Detect which cell encompasses the target text, then output its (X, Y) center coordinate. 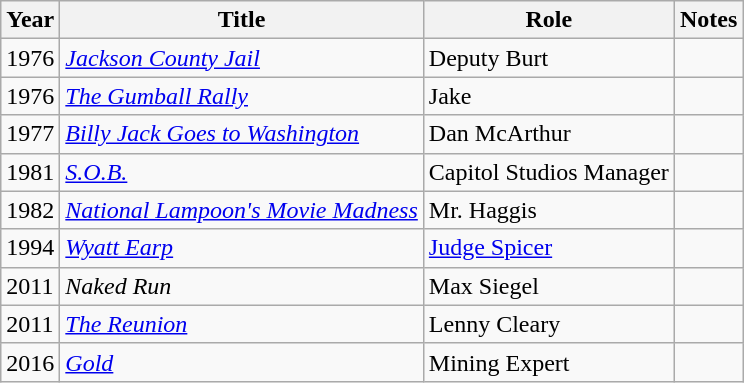
Mining Expert (548, 362)
1994 (30, 248)
Billy Jack Goes to Washington (242, 134)
Notes (708, 20)
Jackson County Jail (242, 58)
Naked Run (242, 286)
National Lampoon's Movie Madness (242, 210)
Lenny Cleary (548, 324)
Gold (242, 362)
Title (242, 20)
Capitol Studios Manager (548, 172)
Role (548, 20)
Judge Spicer (548, 248)
Max Siegel (548, 286)
Jake (548, 96)
Deputy Burt (548, 58)
Mr. Haggis (548, 210)
The Gumball Rally (242, 96)
1977 (30, 134)
The Reunion (242, 324)
Year (30, 20)
2016 (30, 362)
1982 (30, 210)
Wyatt Earp (242, 248)
Dan McArthur (548, 134)
1981 (30, 172)
S.O.B. (242, 172)
